Provide the (X, Y) coordinate of the cell's center where the given text is located.  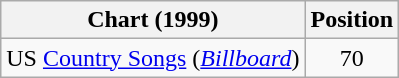
Position (352, 20)
70 (352, 58)
Chart (1999) (153, 20)
US Country Songs (Billboard) (153, 58)
